Return the (x, y) coordinate for the center point of the cell that contains the specified text.  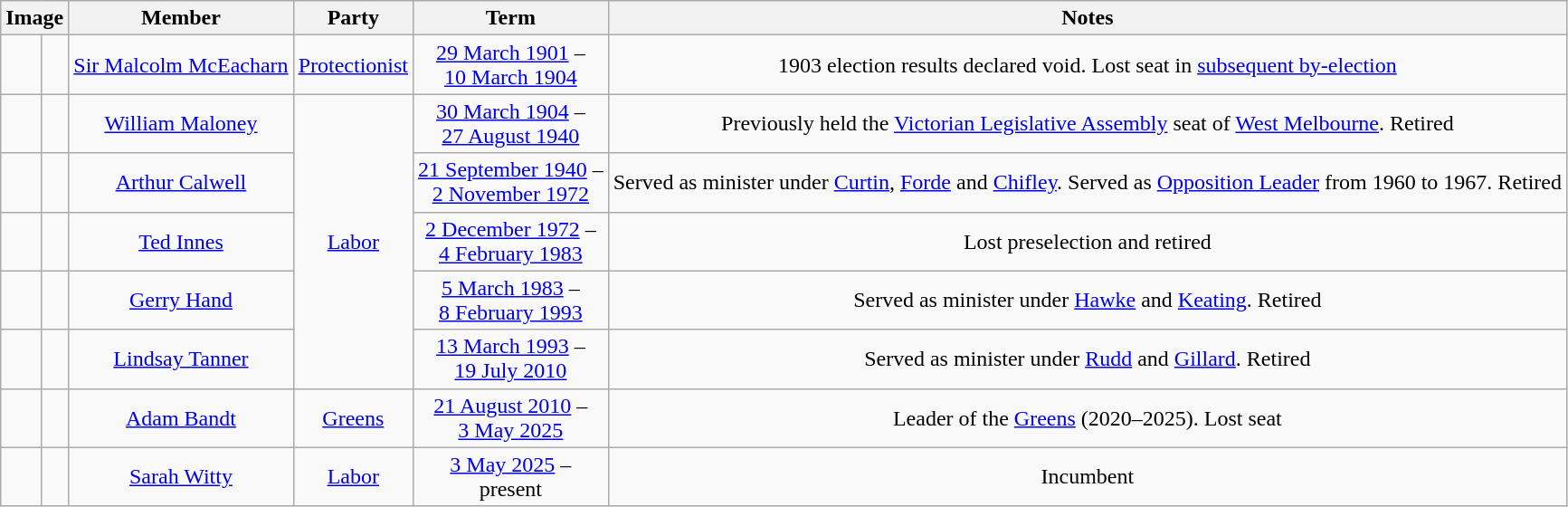
Term (511, 18)
30 March 1904 –27 August 1940 (511, 123)
William Maloney (181, 123)
21 September 1940 –2 November 1972 (511, 183)
Adam Bandt (181, 418)
Sarah Witty (181, 476)
Protectionist (353, 65)
Greens (353, 418)
Gerry Hand (181, 301)
5 March 1983 –8 February 1993 (511, 301)
Served as minister under Hawke and Keating. Retired (1088, 301)
Ted Innes (181, 241)
Sir Malcolm McEacharn (181, 65)
21 August 2010 –3 May 2025 (511, 418)
Arthur Calwell (181, 183)
1903 election results declared void. Lost seat in subsequent by-election (1088, 65)
Served as minister under Rudd and Gillard. Retired (1088, 359)
Member (181, 18)
3 May 2025 –present (511, 476)
Party (353, 18)
Incumbent (1088, 476)
Served as minister under Curtin, Forde and Chifley. Served as Opposition Leader from 1960 to 1967. Retired (1088, 183)
Leader of the Greens (2020–2025). Lost seat (1088, 418)
29 March 1901 –10 March 1904 (511, 65)
13 March 1993 –19 July 2010 (511, 359)
Image (34, 18)
Lindsay Tanner (181, 359)
Lost preselection and retired (1088, 241)
Previously held the Victorian Legislative Assembly seat of West Melbourne. Retired (1088, 123)
Notes (1088, 18)
2 December 1972 –4 February 1983 (511, 241)
